Detect which cell encompasses the target text, then output its (x, y) center coordinate. 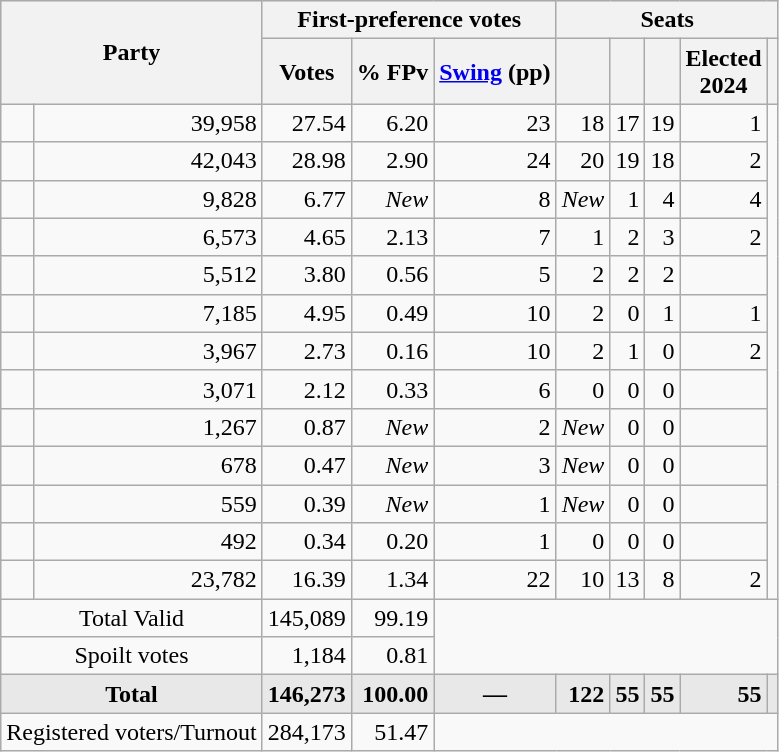
0.34 (306, 542)
0.47 (306, 465)
0.39 (306, 503)
4.65 (306, 237)
0.56 (392, 275)
Seats (667, 20)
7 (495, 237)
7,185 (148, 313)
146,273 (306, 694)
6,573 (148, 237)
0.87 (306, 427)
Total (132, 694)
16.39 (306, 580)
20 (583, 161)
23,782 (148, 580)
23 (495, 123)
2.12 (306, 389)
559 (148, 503)
27.54 (306, 123)
2.13 (392, 237)
Party (132, 52)
42,043 (148, 161)
3.80 (306, 275)
122 (583, 694)
678 (148, 465)
0.81 (392, 656)
Votes (306, 72)
284,173 (306, 732)
0.33 (392, 389)
17 (628, 123)
— (495, 694)
9,828 (148, 199)
1.34 (392, 580)
Swing (pp) (495, 72)
0.20 (392, 542)
2.73 (306, 351)
% FPv (392, 72)
51.47 (392, 732)
22 (495, 580)
2.90 (392, 161)
4.95 (306, 313)
Registered voters/Turnout (132, 732)
99.19 (392, 618)
24 (495, 161)
6 (495, 389)
1,184 (306, 656)
1,267 (148, 427)
5 (495, 275)
First-preference votes (409, 20)
13 (628, 580)
Elected2024 (724, 72)
0.16 (392, 351)
6.20 (392, 123)
3,967 (148, 351)
5,512 (148, 275)
Spoilt votes (132, 656)
3,071 (148, 389)
39,958 (148, 123)
145,089 (306, 618)
Total Valid (132, 618)
0.49 (392, 313)
492 (148, 542)
6.77 (306, 199)
100.00 (392, 694)
28.98 (306, 161)
